Extract the [X, Y] coordinate from the center of the cell holding the provided text.  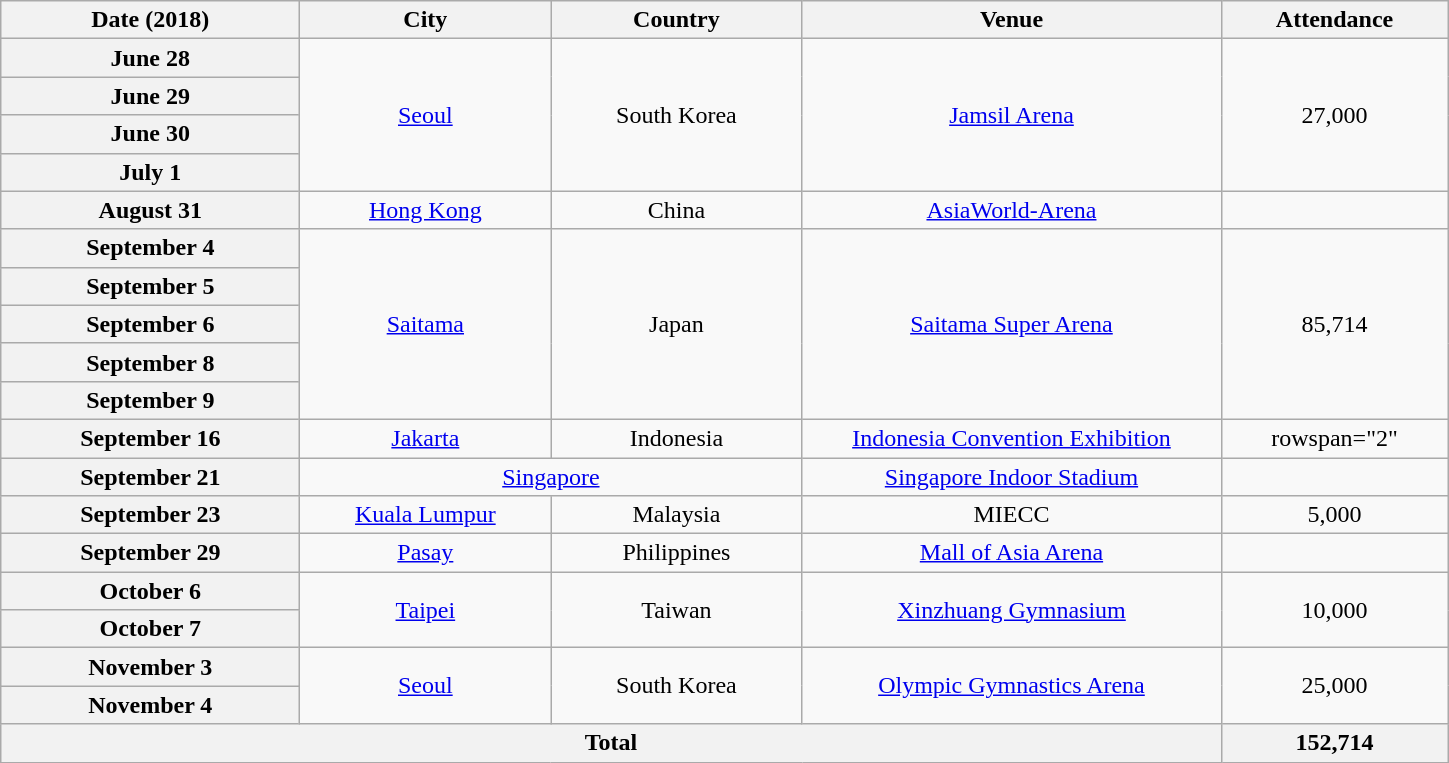
City [426, 20]
Saitama Super Arena [1012, 324]
Philippines [676, 553]
Indonesia Convention Exhibition [1012, 438]
Saitama [426, 324]
September 8 [150, 362]
November 4 [150, 705]
September 29 [150, 553]
Taipei [426, 610]
October 7 [150, 629]
Indonesia [676, 438]
September 21 [150, 477]
Date (2018) [150, 20]
Singapore Indoor Stadium [1012, 477]
Pasay [426, 553]
Taiwan [676, 610]
June 30 [150, 134]
10,000 [1334, 610]
Jamsil Arena [1012, 115]
Kuala Lumpur [426, 515]
Jakarta [426, 438]
November 3 [150, 667]
Country [676, 20]
5,000 [1334, 515]
September 9 [150, 400]
Olympic Gymnastics Arena [1012, 686]
Attendance [1334, 20]
June 28 [150, 58]
September 16 [150, 438]
Singapore [551, 477]
Xinzhuang Gymnasium [1012, 610]
August 31 [150, 210]
September 23 [150, 515]
25,000 [1334, 686]
MIECC [1012, 515]
Hong Kong [426, 210]
October 6 [150, 591]
27,000 [1334, 115]
September 5 [150, 286]
rowspan="2" [1334, 438]
152,714 [1334, 743]
China [676, 210]
September 6 [150, 324]
Mall of Asia Arena [1012, 553]
Total [611, 743]
Venue [1012, 20]
Malaysia [676, 515]
September 4 [150, 248]
85,714 [1334, 324]
Japan [676, 324]
July 1 [150, 172]
AsiaWorld-Arena [1012, 210]
June 29 [150, 96]
